Provide the (x, y) coordinate of the cell's center where the given text is located.  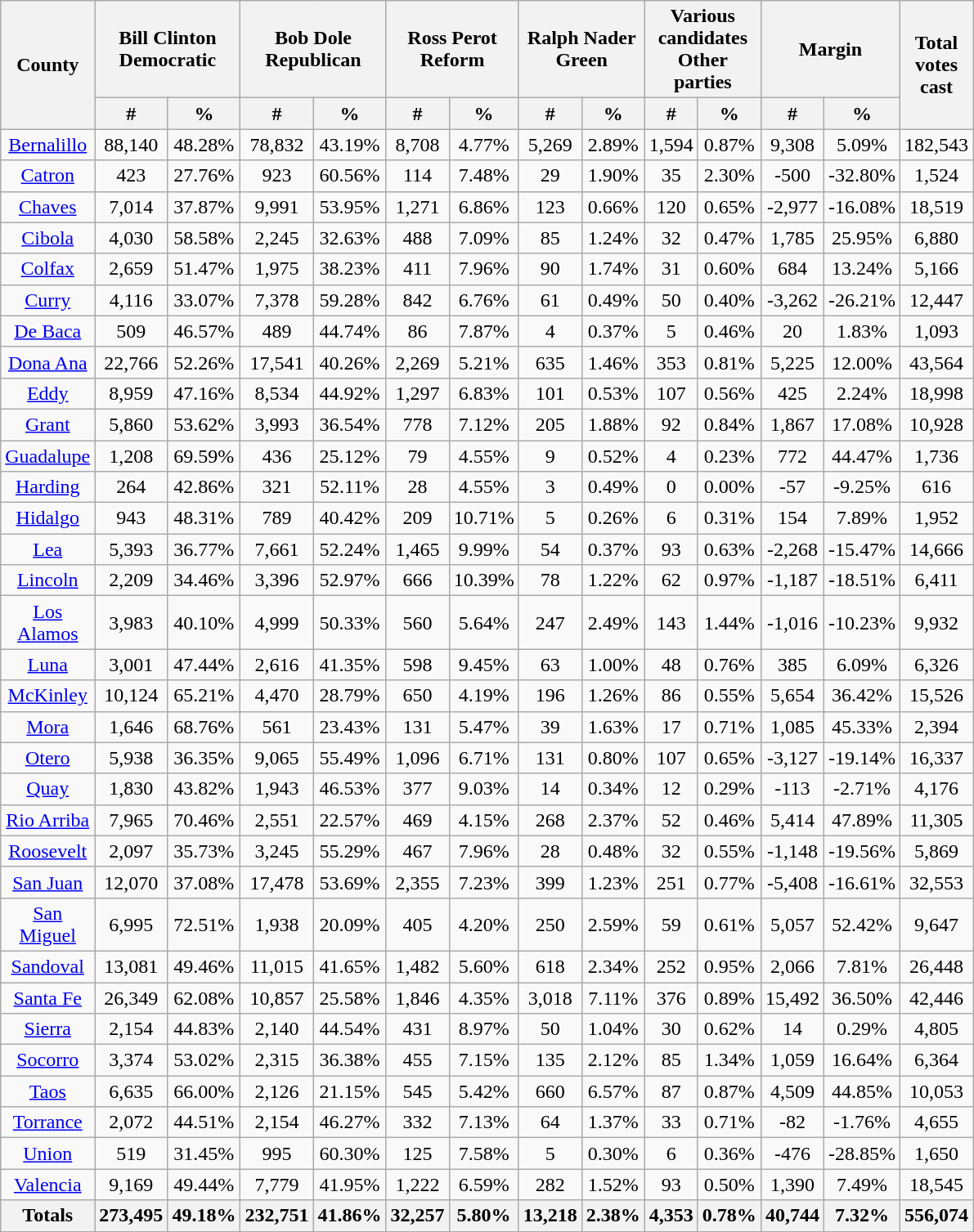
63 (550, 665)
1.63% (613, 727)
37.87% (204, 207)
5,269 (550, 145)
69.59% (204, 455)
545 (417, 1091)
-19.56% (862, 851)
3,018 (550, 998)
252 (671, 966)
9,647 (937, 924)
6.09% (862, 665)
-16.08% (862, 207)
San Miguel (47, 924)
0.66% (613, 207)
0.95% (729, 966)
90 (550, 269)
4.77% (484, 145)
6.59% (484, 1185)
2.37% (613, 820)
273,495 (131, 1216)
17.08% (862, 424)
399 (550, 882)
17,478 (276, 882)
48.28% (204, 145)
32,553 (937, 882)
35 (671, 176)
7,965 (131, 820)
377 (417, 789)
53.02% (204, 1060)
1.52% (613, 1185)
Cibola (47, 238)
60.30% (350, 1154)
Grant (47, 424)
49.44% (204, 1185)
2,140 (276, 1029)
7.15% (484, 1060)
55.49% (350, 758)
13.24% (862, 269)
9,991 (276, 207)
1.00% (613, 665)
52.26% (204, 362)
79 (417, 455)
6,995 (131, 924)
0.89% (729, 998)
9,932 (937, 623)
Harding (47, 487)
Bob DoleRepublican (313, 49)
1,952 (937, 518)
20 (792, 331)
125 (417, 1154)
32.63% (350, 238)
49.18% (204, 1216)
0.61% (729, 924)
2.38% (613, 1216)
0 (671, 487)
46.57% (204, 331)
14,666 (937, 549)
455 (417, 1060)
Valencia (47, 1185)
4,176 (937, 789)
Total votes cast (937, 65)
25.58% (350, 998)
423 (131, 176)
92 (671, 424)
411 (417, 269)
2,245 (276, 238)
2,355 (417, 882)
2,551 (276, 820)
1,059 (792, 1060)
44.47% (862, 455)
0.78% (729, 1216)
Totals (47, 1216)
2.12% (613, 1060)
0.60% (729, 269)
20.09% (350, 924)
7,014 (131, 207)
6.71% (484, 758)
18,998 (937, 393)
425 (792, 393)
2,066 (792, 966)
Torrance (47, 1122)
6,326 (937, 665)
18,519 (937, 207)
San Juan (47, 882)
405 (417, 924)
3,983 (131, 623)
1,646 (131, 727)
2,209 (131, 580)
789 (276, 518)
5,225 (792, 362)
Sandoval (47, 966)
6.76% (484, 300)
9,308 (792, 145)
Rio Arriba (47, 820)
5,414 (792, 820)
1.26% (613, 696)
1,943 (276, 789)
43.19% (350, 145)
44.51% (204, 1122)
32,257 (417, 1216)
0.00% (729, 487)
1.46% (613, 362)
616 (937, 487)
5,654 (792, 696)
154 (792, 518)
41.35% (350, 665)
7.89% (862, 518)
431 (417, 1029)
9.99% (484, 549)
5,393 (131, 549)
43,564 (937, 362)
209 (417, 518)
52.42% (862, 924)
42,446 (937, 998)
26,349 (131, 998)
87 (671, 1091)
40.10% (204, 623)
4,353 (671, 1216)
15,492 (792, 998)
0.76% (729, 665)
1.90% (613, 176)
34.46% (204, 580)
2,072 (131, 1122)
2.89% (613, 145)
3 (550, 487)
7.13% (484, 1122)
251 (671, 882)
-2,268 (792, 549)
68.76% (204, 727)
52 (671, 820)
0.52% (613, 455)
27.76% (204, 176)
51.47% (204, 269)
17 (671, 727)
135 (550, 1060)
0.81% (729, 362)
4,805 (937, 1029)
10,124 (131, 696)
1,482 (417, 966)
666 (417, 580)
44.92% (350, 393)
-57 (792, 487)
1,208 (131, 455)
78,832 (276, 145)
1.04% (613, 1029)
3,396 (276, 580)
Eddy (47, 393)
3,993 (276, 424)
3,374 (131, 1060)
923 (276, 176)
1,096 (417, 758)
598 (417, 665)
28.79% (350, 696)
561 (276, 727)
46.27% (350, 1122)
7,378 (276, 300)
7.81% (862, 966)
7.87% (484, 331)
-9.25% (862, 487)
7.32% (862, 1216)
33.07% (204, 300)
-3,262 (792, 300)
Mora (47, 727)
23.43% (350, 727)
Luna (47, 665)
41.95% (350, 1185)
332 (417, 1122)
1,867 (792, 424)
12.00% (862, 362)
Dona Ana (47, 362)
47.16% (204, 393)
1.23% (613, 882)
650 (417, 696)
0.30% (613, 1154)
49.46% (204, 966)
635 (550, 362)
Bernalillo (47, 145)
44.83% (204, 1029)
385 (792, 665)
45.33% (862, 727)
-1,016 (792, 623)
7.48% (484, 176)
4.15% (484, 820)
Otero (47, 758)
7,779 (276, 1185)
44.85% (862, 1091)
65.21% (204, 696)
5,938 (131, 758)
0.47% (729, 238)
17,541 (276, 362)
2.30% (729, 176)
1,975 (276, 269)
36.54% (350, 424)
McKinley (47, 696)
Roosevelt (47, 851)
8.97% (484, 1029)
1.37% (613, 1122)
1.83% (862, 331)
-1.76% (862, 1122)
6.86% (484, 207)
-5,408 (792, 882)
Quay (47, 789)
995 (276, 1154)
42.86% (204, 487)
114 (417, 176)
247 (550, 623)
5.60% (484, 966)
61 (550, 300)
Chaves (47, 207)
0.48% (613, 851)
16,337 (937, 758)
4,470 (276, 696)
1,390 (792, 1185)
38.23% (350, 269)
6,411 (937, 580)
59.28% (350, 300)
21.15% (350, 1091)
9.03% (484, 789)
Ross PerotReform (452, 49)
0.26% (613, 518)
25.95% (862, 238)
7.23% (484, 882)
5.21% (484, 362)
18,545 (937, 1185)
143 (671, 623)
0.77% (729, 882)
7.09% (484, 238)
10.71% (484, 518)
5.47% (484, 727)
0.53% (613, 393)
Lea (47, 549)
469 (417, 820)
0.23% (729, 455)
0.36% (729, 1154)
-476 (792, 1154)
29 (550, 176)
7.58% (484, 1154)
0.97% (729, 580)
618 (550, 966)
70.46% (204, 820)
2.59% (613, 924)
778 (417, 424)
1,093 (937, 331)
36.35% (204, 758)
684 (792, 269)
Los Alamos (47, 623)
7.12% (484, 424)
3,001 (131, 665)
2,097 (131, 851)
6,635 (131, 1091)
1,465 (417, 549)
7.11% (613, 998)
205 (550, 424)
8,708 (417, 145)
321 (276, 487)
1.44% (729, 623)
10,928 (937, 424)
-15.47% (862, 549)
0.62% (729, 1029)
12,447 (937, 300)
8,534 (276, 393)
40,744 (792, 1216)
Ralph NaderGreen (581, 49)
6,880 (937, 238)
1,271 (417, 207)
1.88% (613, 424)
53.69% (350, 882)
1,650 (937, 1154)
15,526 (937, 696)
-16.61% (862, 882)
1,085 (792, 727)
0.63% (729, 549)
48 (671, 665)
1,785 (792, 238)
842 (417, 300)
4,509 (792, 1091)
232,751 (276, 1216)
55.29% (350, 851)
2,269 (417, 362)
22,766 (131, 362)
-18.51% (862, 580)
10.39% (484, 580)
72.51% (204, 924)
53.95% (350, 207)
-26.21% (862, 300)
4.19% (484, 696)
268 (550, 820)
13,081 (131, 966)
282 (550, 1185)
1.74% (613, 269)
33 (671, 1122)
10,053 (937, 1091)
519 (131, 1154)
1.34% (729, 1060)
13,218 (550, 1216)
436 (276, 455)
Colfax (47, 269)
0.34% (613, 789)
0.50% (729, 1185)
44.74% (350, 331)
6.83% (484, 393)
943 (131, 518)
Various candidatesOther parties (702, 49)
31.45% (204, 1154)
5,860 (131, 424)
-1,148 (792, 851)
De Baca (47, 331)
Socorro (47, 1060)
-2,977 (792, 207)
10,857 (276, 998)
660 (550, 1091)
2,126 (276, 1091)
509 (131, 331)
36.38% (350, 1060)
556,074 (937, 1216)
1.24% (613, 238)
8,959 (131, 393)
4,999 (276, 623)
101 (550, 393)
88,140 (131, 145)
5.80% (484, 1216)
1,222 (417, 1185)
1,524 (937, 176)
Taos (47, 1091)
41.65% (350, 966)
53.62% (204, 424)
196 (550, 696)
0.31% (729, 518)
46.53% (350, 789)
Bill ClintonDemocratic (168, 49)
5.64% (484, 623)
3,245 (276, 851)
37.08% (204, 882)
47.89% (862, 820)
22.57% (350, 820)
250 (550, 924)
40.42% (350, 518)
264 (131, 487)
5,057 (792, 924)
1,594 (671, 145)
12,070 (131, 882)
Sierra (47, 1029)
353 (671, 362)
60.56% (350, 176)
1,830 (131, 789)
0.80% (613, 758)
9,065 (276, 758)
2,394 (937, 727)
30 (671, 1029)
2,616 (276, 665)
Lincoln (47, 580)
0.84% (729, 424)
120 (671, 207)
Curry (47, 300)
123 (550, 207)
47.44% (204, 665)
39 (550, 727)
6.57% (613, 1091)
26,448 (937, 966)
36.42% (862, 696)
Catron (47, 176)
-500 (792, 176)
1,846 (417, 998)
12 (671, 789)
43.82% (204, 789)
-1,187 (792, 580)
560 (417, 623)
40.26% (350, 362)
62 (671, 580)
35.73% (204, 851)
7.49% (862, 1185)
44.54% (350, 1029)
772 (792, 455)
-28.85% (862, 1154)
4.20% (484, 924)
-32.80% (862, 176)
Hidalgo (47, 518)
2,659 (131, 269)
1,938 (276, 924)
5,166 (937, 269)
182,543 (937, 145)
7,661 (276, 549)
66.00% (204, 1091)
0.56% (729, 393)
1.22% (613, 580)
11,305 (937, 820)
4.35% (484, 998)
4,116 (131, 300)
64 (550, 1122)
52.24% (350, 549)
31 (671, 269)
78 (550, 580)
9,169 (131, 1185)
48.31% (204, 518)
2.24% (862, 393)
41.86% (350, 1216)
2.34% (613, 966)
467 (417, 851)
-2.71% (862, 789)
2.49% (613, 623)
58.58% (204, 238)
-82 (792, 1122)
Union (47, 1154)
5.09% (862, 145)
-113 (792, 789)
11,015 (276, 966)
50.33% (350, 623)
Santa Fe (47, 998)
376 (671, 998)
4,030 (131, 238)
1,297 (417, 393)
16.64% (862, 1060)
36.50% (862, 998)
0.40% (729, 300)
1,736 (937, 455)
54 (550, 549)
County (47, 65)
Margin (830, 49)
-19.14% (862, 758)
5,869 (937, 851)
-3,127 (792, 758)
-10.23% (862, 623)
4,655 (937, 1122)
9.45% (484, 665)
52.97% (350, 580)
489 (276, 331)
36.77% (204, 549)
Guadalupe (47, 455)
488 (417, 238)
6,364 (937, 1060)
52.11% (350, 487)
2,315 (276, 1060)
25.12% (350, 455)
59 (671, 924)
62.08% (204, 998)
9 (550, 455)
5.42% (484, 1091)
